Find where the given text appears and provide that cell's center as [x, y] coordinate. 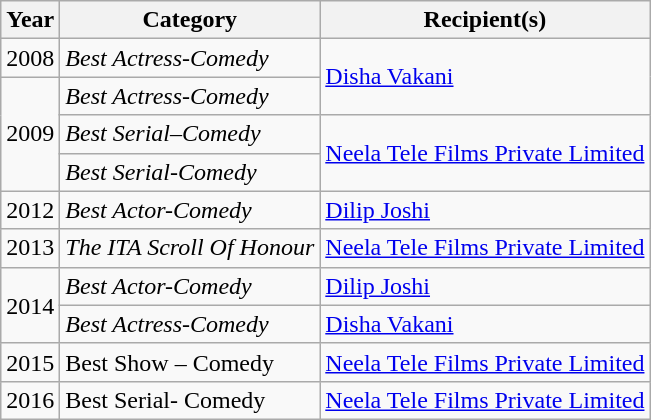
2015 [30, 362]
Year [30, 20]
Best Serial–Comedy [190, 134]
Recipient(s) [485, 20]
2012 [30, 210]
2016 [30, 400]
Best Show – Comedy [190, 362]
2008 [30, 58]
2013 [30, 248]
Best Serial- Comedy [190, 400]
The ITA Scroll Of Honour [190, 248]
Category [190, 20]
Best Serial-Comedy [190, 172]
2014 [30, 305]
2009 [30, 134]
